For the text-containing cell, return its midpoint in [X, Y] coordinate format. 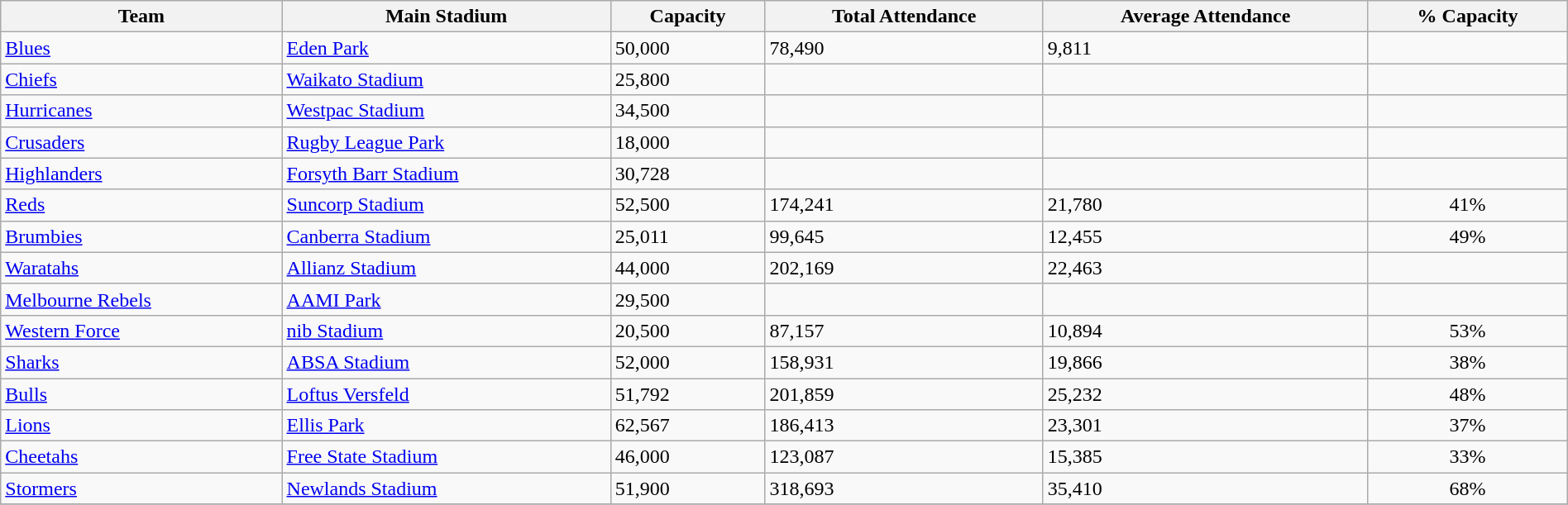
Free State Stadium [447, 457]
Highlanders [141, 174]
46,000 [688, 457]
50,000 [688, 48]
ABSA Stadium [447, 362]
Forsyth Barr Stadium [447, 174]
52,500 [688, 205]
25,232 [1206, 394]
12,455 [1206, 236]
33% [1467, 457]
25,011 [688, 236]
318,693 [904, 488]
22,463 [1206, 268]
9,811 [1206, 48]
51,900 [688, 488]
21,780 [1206, 205]
Average Attendance [1206, 17]
30,728 [688, 174]
Suncorp Stadium [447, 205]
201,859 [904, 394]
AAMI Park [447, 299]
20,500 [688, 331]
78,490 [904, 48]
123,087 [904, 457]
51,792 [688, 394]
62,567 [688, 426]
158,931 [904, 362]
25,800 [688, 79]
Westpac Stadium [447, 111]
Bulls [141, 394]
52,000 [688, 362]
Lions [141, 426]
Canberra Stadium [447, 236]
Ellis Park [447, 426]
19,866 [1206, 362]
Loftus Versfeld [447, 394]
Eden Park [447, 48]
Allianz Stadium [447, 268]
Melbourne Rebels [141, 299]
23,301 [1206, 426]
Main Stadium [447, 17]
Team [141, 17]
10,894 [1206, 331]
35,410 [1206, 488]
48% [1467, 394]
Reds [141, 205]
38% [1467, 362]
Newlands Stadium [447, 488]
% Capacity [1467, 17]
41% [1467, 205]
37% [1467, 426]
Chiefs [141, 79]
44,000 [688, 268]
nib Stadium [447, 331]
53% [1467, 331]
Stormers [141, 488]
49% [1467, 236]
Brumbies [141, 236]
Cheetahs [141, 457]
186,413 [904, 426]
174,241 [904, 205]
Hurricanes [141, 111]
Rugby League Park [447, 142]
202,169 [904, 268]
Capacity [688, 17]
Blues [141, 48]
Waikato Stadium [447, 79]
Total Attendance [904, 17]
Waratahs [141, 268]
15,385 [1206, 457]
34,500 [688, 111]
Sharks [141, 362]
99,645 [904, 236]
29,500 [688, 299]
Crusaders [141, 142]
68% [1467, 488]
18,000 [688, 142]
Western Force [141, 331]
87,157 [904, 331]
